From the cell containing the given text, extract its center point as (X, Y) coordinate. 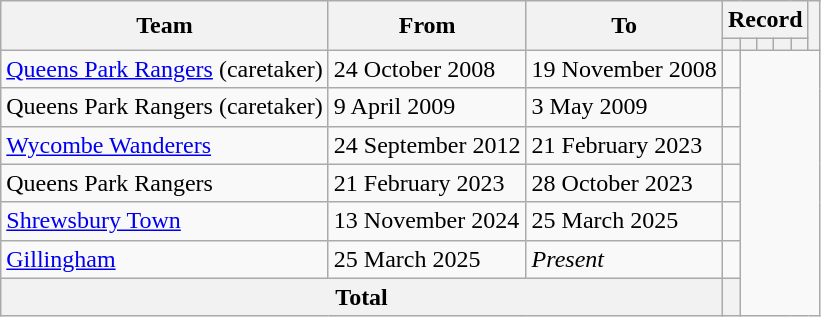
24 October 2008 (427, 69)
28 October 2023 (624, 183)
Total (362, 297)
Gillingham (165, 259)
9 April 2009 (427, 107)
Record (765, 20)
24 September 2012 (427, 145)
Queens Park Rangers (165, 183)
Wycombe Wanderers (165, 145)
3 May 2009 (624, 107)
Present (624, 259)
19 November 2008 (624, 69)
From (427, 26)
Shrewsbury Town (165, 221)
13 November 2024 (427, 221)
Team (165, 26)
To (624, 26)
